Return the [X, Y] coordinate for the center point of the cell that contains the specified text.  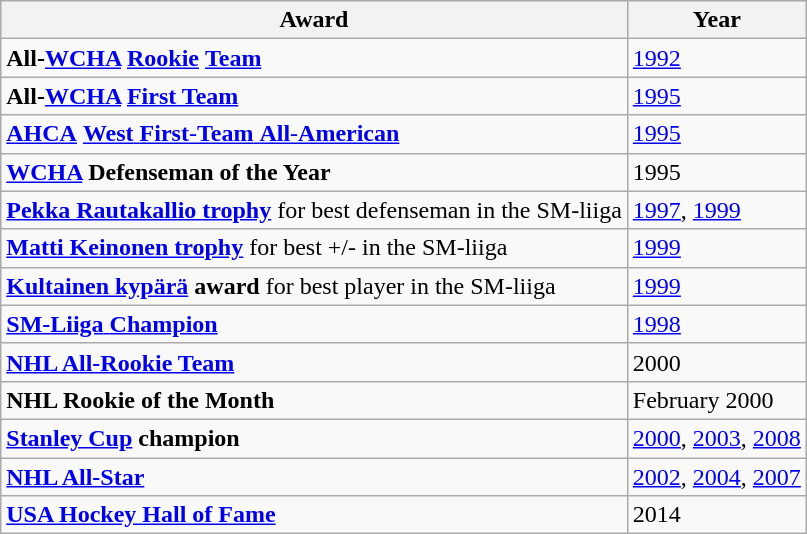
2002, 2004, 2007 [716, 477]
2000, 2003, 2008 [716, 438]
2014 [716, 515]
1997, 1999 [716, 210]
All-WCHA First Team [314, 96]
NHL All-Star [314, 477]
AHCA West First-Team All-American [314, 134]
Pekka Rautakallio trophy for best defenseman in the SM-liiga [314, 210]
Year [716, 20]
WCHA Defenseman of the Year [314, 172]
Kultainen kypärä award for best player in the SM-liiga [314, 286]
NHL All-Rookie Team [314, 362]
USA Hockey Hall of Fame [314, 515]
Award [314, 20]
NHL Rookie of the Month [314, 400]
All-WCHA Rookie Team [314, 58]
February 2000 [716, 400]
2000 [716, 362]
Matti Keinonen trophy for best +/- in the SM-liiga [314, 248]
Stanley Cup champion [314, 438]
SM-Liiga Champion [314, 324]
1998 [716, 324]
1992 [716, 58]
